Return the (X, Y) coordinate for the center point of the cell that contains the specified text.  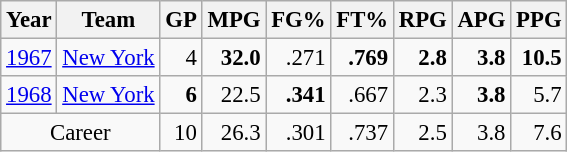
APG (482, 20)
GP (181, 20)
.341 (298, 95)
FT% (362, 20)
FG% (298, 20)
.769 (362, 58)
PPG (539, 20)
MPG (234, 20)
.301 (298, 133)
.667 (362, 95)
RPG (422, 20)
.271 (298, 58)
2.5 (422, 133)
26.3 (234, 133)
Team (108, 20)
1968 (29, 95)
4 (181, 58)
7.6 (539, 133)
10.5 (539, 58)
32.0 (234, 58)
2.3 (422, 95)
Career (80, 133)
22.5 (234, 95)
5.7 (539, 95)
10 (181, 133)
Year (29, 20)
6 (181, 95)
2.8 (422, 58)
.737 (362, 133)
1967 (29, 58)
